Return the [x, y] coordinate for the center point of the cell that contains the specified text.  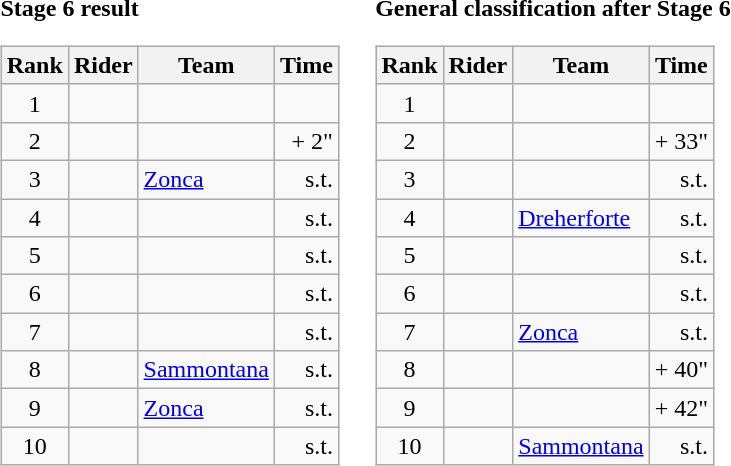
+ 40" [681, 370]
Dreherforte [581, 217]
+ 33" [681, 141]
+ 2" [306, 141]
+ 42" [681, 408]
